Locate the cell with the specified text and output its [X, Y] center coordinate. 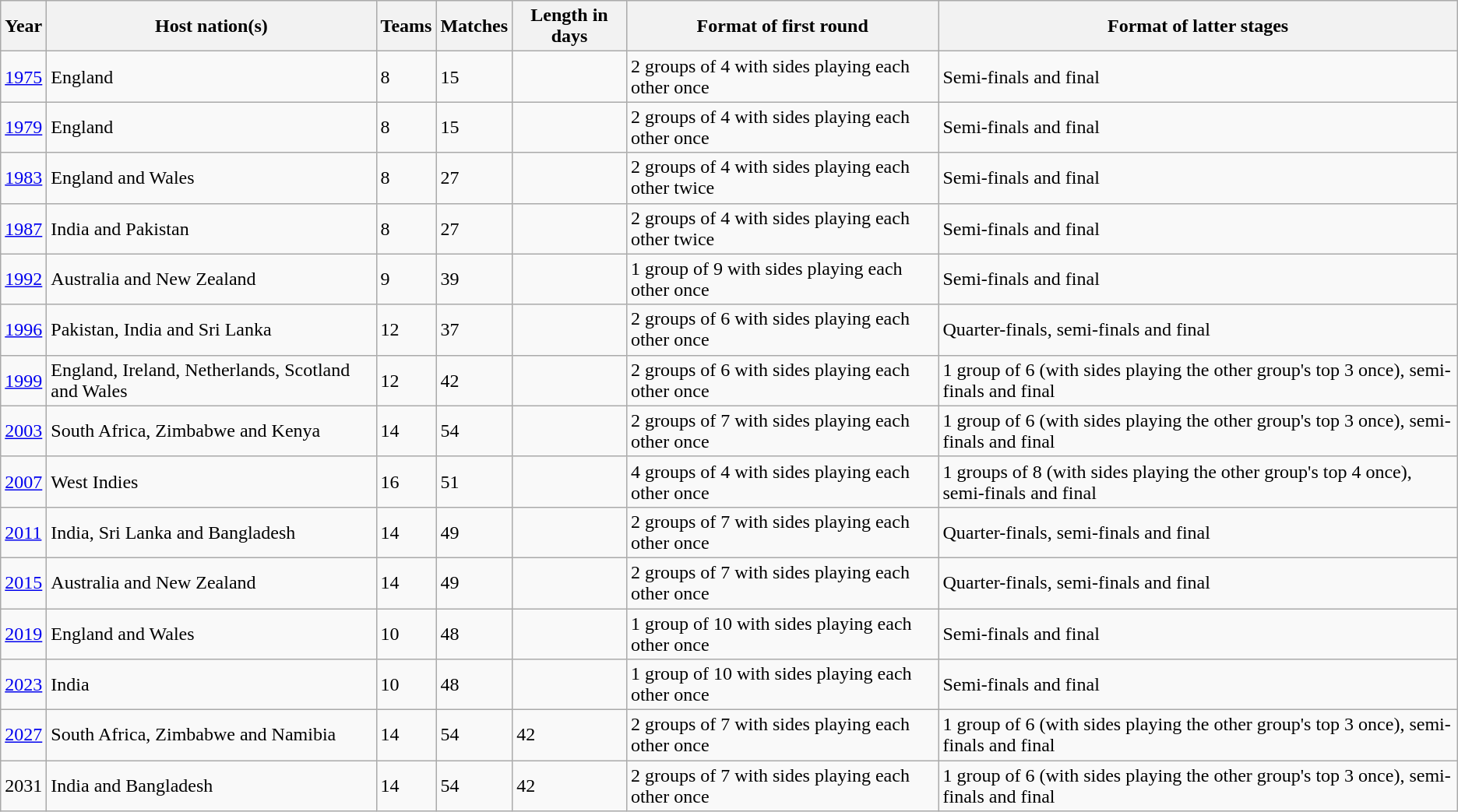
1979 [23, 128]
9 [407, 279]
2019 [23, 634]
1999 [23, 380]
Teams [407, 26]
1 groups of 8 (with sides playing the other group's top 4 once), semi-finals and final [1198, 481]
India and Pakistan [212, 229]
2027 [23, 735]
1 group of 9 with sides playing each other once [782, 279]
India, Sri Lanka and Bangladesh [212, 533]
1992 [23, 279]
51 [474, 481]
2007 [23, 481]
Matches [474, 26]
4 groups of 4 with sides playing each other once [782, 481]
2031 [23, 786]
2003 [23, 431]
39 [474, 279]
Format of latter stages [1198, 26]
India [212, 685]
Year [23, 26]
1996 [23, 330]
16 [407, 481]
2011 [23, 533]
Pakistan, India and Sri Lanka [212, 330]
South Africa, Zimbabwe and Namibia [212, 735]
England, Ireland, Netherlands, Scotland and Wales [212, 380]
37 [474, 330]
1983 [23, 178]
Length in days [570, 26]
West Indies [212, 481]
South Africa, Zimbabwe and Kenya [212, 431]
1975 [23, 76]
2015 [23, 582]
1987 [23, 229]
2023 [23, 685]
Host nation(s) [212, 26]
India and Bangladesh [212, 786]
Format of first round [782, 26]
